Return (X, Y) of the center of cell containing provided text 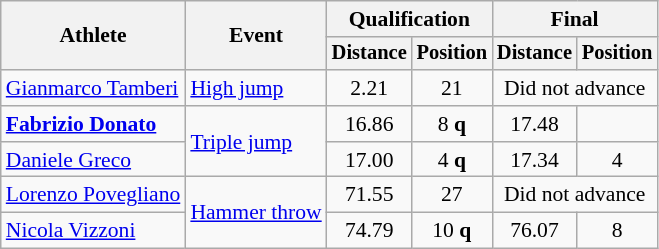
4 q (452, 160)
Triple jump (256, 142)
Lorenzo Povegliano (94, 195)
17.00 (370, 160)
Fabrizio Donato (94, 124)
Hammer throw (256, 212)
Final (574, 19)
76.07 (534, 231)
21 (452, 88)
74.79 (370, 231)
10 q (452, 231)
Event (256, 36)
17.48 (534, 124)
8 (617, 231)
8 q (452, 124)
Qualification (410, 19)
2.21 (370, 88)
High jump (256, 88)
71.55 (370, 195)
17.34 (534, 160)
Daniele Greco (94, 160)
Nicola Vizzoni (94, 231)
4 (617, 160)
27 (452, 195)
16.86 (370, 124)
Athlete (94, 36)
Gianmarco Tamberi (94, 88)
